Search for the cell housing the specified text and yield its [X, Y] center coordinate. 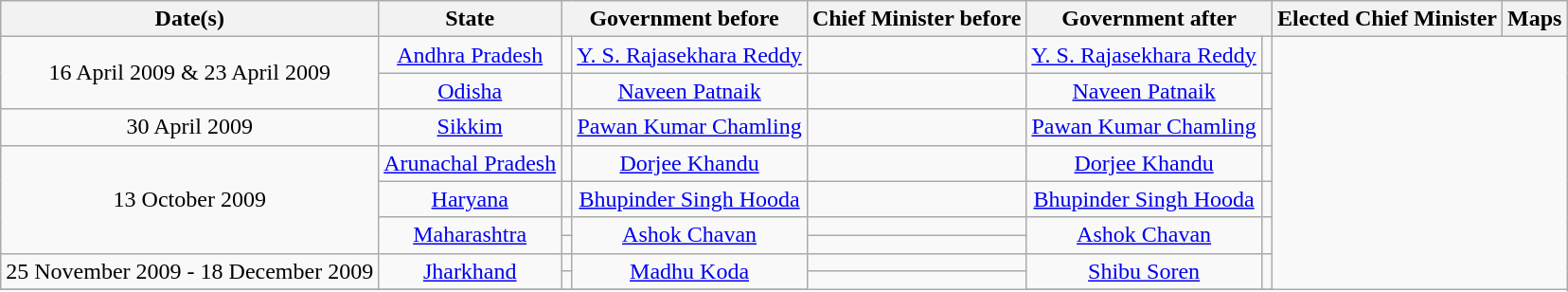
Government before [685, 19]
13 October 2009 [189, 199]
Andhra Pradesh [470, 55]
Arunachal Pradesh [470, 163]
Sikkim [470, 127]
State [470, 19]
Madhu Koda [689, 271]
Elected Chief Minister [1386, 19]
Government after [1149, 19]
Odisha [470, 91]
Shibu Soren [1144, 271]
16 April 2009 & 23 April 2009 [189, 73]
Haryana [470, 199]
Chief Minister before [917, 19]
30 April 2009 [189, 127]
25 November 2009 - 18 December 2009 [189, 271]
Maharashtra [470, 235]
Date(s) [189, 19]
Maps [1534, 19]
Jharkhand [470, 271]
